Output the [x, y] coordinate of the center of the cell containing the given text.  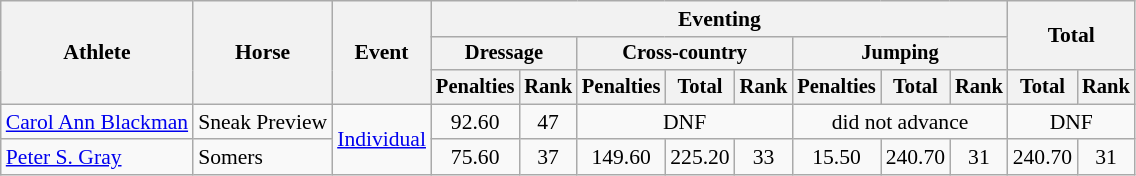
37 [548, 158]
Eventing [720, 19]
75.60 [475, 158]
Athlete [97, 52]
15.50 [836, 158]
did not advance [900, 122]
Sneak Preview [262, 122]
Jumping [900, 54]
149.60 [621, 158]
92.60 [475, 122]
Somers [262, 158]
47 [548, 122]
225.20 [700, 158]
Peter S. Gray [97, 158]
Cross-country [684, 54]
Horse [262, 52]
Carol Ann Blackman [97, 122]
33 [764, 158]
Dressage [504, 54]
Event [382, 52]
Individual [382, 140]
